Identify which cell holds the provided text, then report its [X, Y] central coordinate. 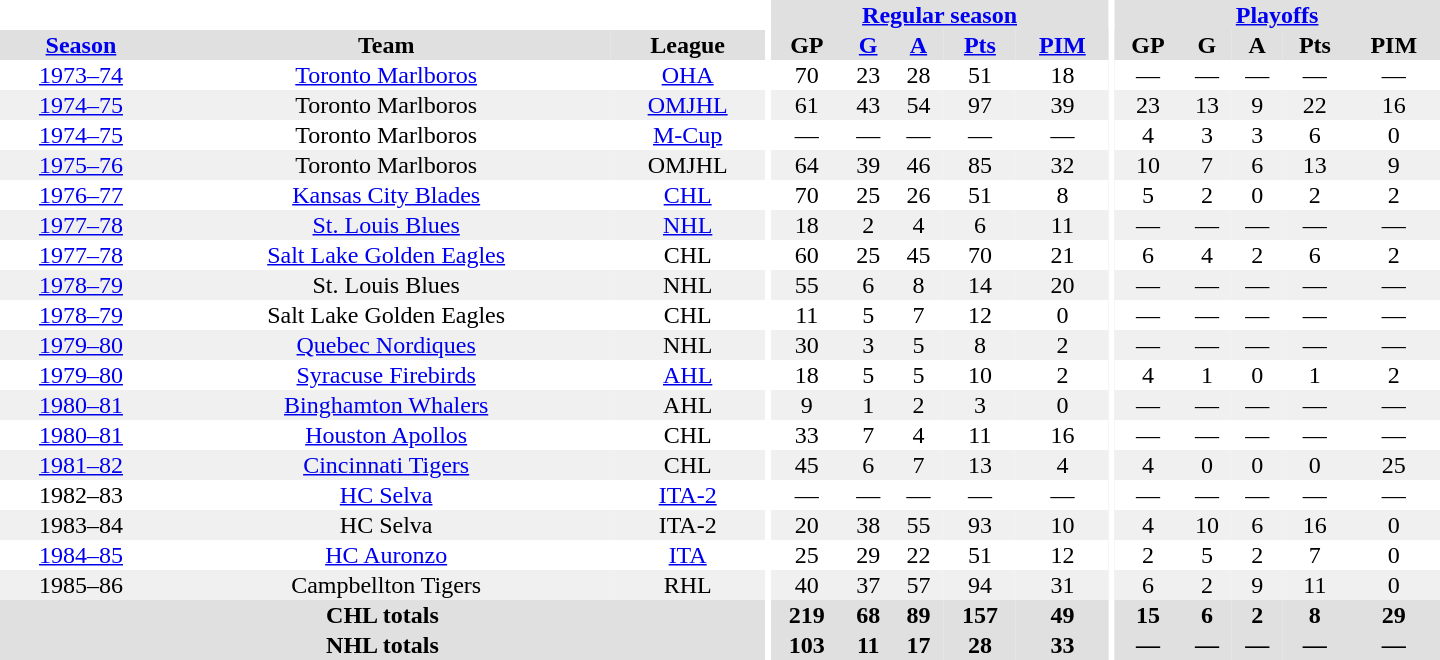
61 [808, 105]
RHL [688, 585]
1984–85 [81, 555]
93 [980, 525]
37 [868, 585]
1975–76 [81, 165]
157 [980, 615]
43 [868, 105]
14 [980, 285]
Regular season [940, 15]
Team [386, 45]
Cincinnati Tigers [386, 465]
54 [918, 105]
64 [808, 165]
ITA [688, 555]
1983–84 [81, 525]
Season [81, 45]
89 [918, 615]
17 [918, 645]
94 [980, 585]
26 [918, 195]
Syracuse Firebirds [386, 375]
30 [808, 345]
NHL totals [382, 645]
Campbellton Tigers [386, 585]
1982–83 [81, 495]
1985–86 [81, 585]
219 [808, 615]
32 [1062, 165]
60 [808, 255]
31 [1062, 585]
M-Cup [688, 135]
68 [868, 615]
Playoffs [1277, 15]
1981–82 [81, 465]
OHA [688, 75]
57 [918, 585]
40 [808, 585]
49 [1062, 615]
103 [808, 645]
15 [1148, 615]
38 [868, 525]
Houston Apollos [386, 435]
CHL totals [382, 615]
85 [980, 165]
46 [918, 165]
21 [1062, 255]
1976–77 [81, 195]
Kansas City Blades [386, 195]
Binghamton Whalers [386, 405]
97 [980, 105]
League [688, 45]
HC Auronzo [386, 555]
Quebec Nordiques [386, 345]
1973–74 [81, 75]
